Find where the given text appears and provide that cell's center as (X, Y) coordinate. 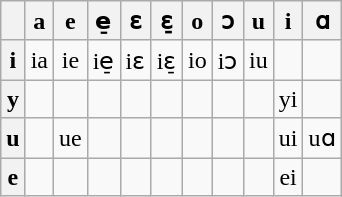
uɑ (322, 138)
a (39, 21)
ie̠ (104, 60)
ie (71, 60)
iɛ (136, 60)
iɔ (228, 60)
y (13, 99)
ɔ (228, 21)
ei (288, 177)
ue (71, 138)
ia (39, 60)
iu (258, 60)
e̠ (104, 21)
o (198, 21)
ɛ (136, 21)
ɛ̠ (166, 21)
io (198, 60)
yi (288, 99)
ɑ (322, 21)
ui (288, 138)
iɛ̠ (166, 60)
